Determine the [X, Y] coordinate at the center of the cell enclosing the given text.  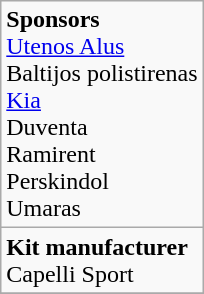
Kit manufacturer Capelli Sport [102, 260]
Sponsors Utenos Alus Baltijos polistirenas Kia Duventa Ramirent Perskindol Umaras [102, 114]
